For the text-containing cell, return its midpoint in (X, Y) coordinate format. 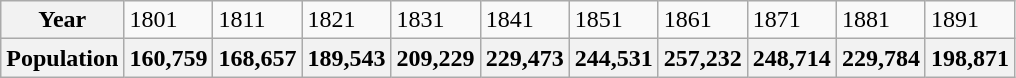
Population (62, 58)
248,714 (792, 58)
198,871 (970, 58)
1831 (436, 20)
Year (62, 20)
1881 (880, 20)
1871 (792, 20)
189,543 (346, 58)
1811 (258, 20)
209,229 (436, 58)
1861 (702, 20)
229,784 (880, 58)
257,232 (702, 58)
244,531 (614, 58)
1851 (614, 20)
1891 (970, 20)
168,657 (258, 58)
160,759 (168, 58)
1841 (524, 20)
1821 (346, 20)
229,473 (524, 58)
1801 (168, 20)
